Locate the cell with the specified text and output its (X, Y) center coordinate. 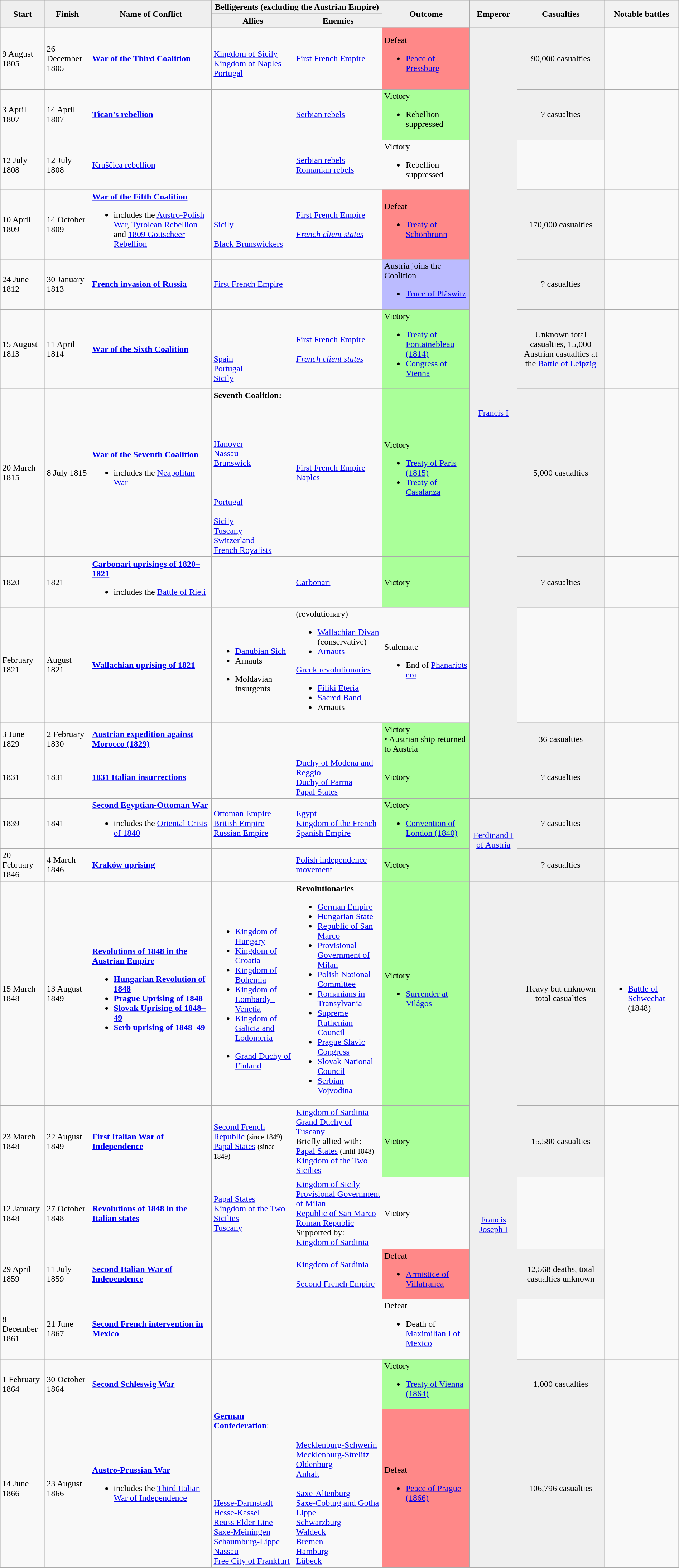
1831 Italian insurrections (151, 777)
VictoryTreaty of Vienna (1864) (426, 1384)
30 October 1864 (67, 1384)
23 August 1866 (67, 1488)
Serbian rebelsRomanian rebels (338, 165)
Allies (253, 21)
Start (23, 14)
War of the Sixth Coalition (151, 349)
Mecklenburg-Schwerin Mecklenburg-Strelitz Oldenburg Anhalt Saxe-Altenburg Saxe-Coburg and Gotha Lippe Schwarzburg Waldeck Bremen Hamburg Lübeck (338, 1488)
(revolutionary) Wallachian Divan (conservative)Arnauts Greek revolutionaries Filiki Eteria Sacred BandArnauts (338, 665)
Danubian SichArnauts Moldavian insurgents (253, 665)
29 April 1859 (23, 1274)
Revolutions of 1848 in the Austrian EmpireHungarian Revolution of 1848Prague Uprising of 1848Slovak Uprising of 1848–49Serb uprising of 1848–49 (151, 994)
3 June 1829 (23, 739)
12 July1808 (23, 165)
1820 (23, 582)
5,000 casualties (561, 473)
8 July 1815 (67, 473)
Carbonari uprisings of 1820–1821includes the Battle of Rieti (151, 582)
DefeatPeace of Pressburg (426, 59)
1821 (67, 582)
Battle of Schwechat (1848) (642, 994)
February 1821 (23, 665)
Revolutions of 1848 in the Italian states (151, 1213)
Second Egyptian-Ottoman Warincludes the Oriental Crisis of 1840 (151, 824)
Victory• Austrian ship returned to Austria (426, 739)
Casualties (561, 14)
12 July 1808 (67, 165)
3 April 1807 (23, 115)
12 January 1848 (23, 1213)
Egypt Kingdom of the French Spanish Empire (338, 824)
First French Empire Naples (338, 473)
VictorySurrender at Világos (426, 994)
Papal States Kingdom of the Two Sicilies Tuscany (253, 1213)
Carbonari (338, 582)
10 April 1809 (23, 225)
Finish (67, 14)
4 March 1846 (67, 865)
15 March 1848 (23, 994)
14 April 1807 (67, 115)
15 August 1813 (23, 349)
170,000 casualties (561, 225)
2 February 1830 (67, 739)
August 1821 (67, 665)
Seventh Coalition: Hanover Nassau Brunswick Portugal Sicily Tuscany Switzerland French Royalists (253, 473)
14 October 1809 (67, 225)
Wallachian uprising of 1821 (151, 665)
German Confederation: Hesse-Darmstadt Hesse-Kassel Reuss Elder Line Saxe-Meiningen Schaumburg-Lippe Nassau Free City of Frankfurt (253, 1488)
20 March 1815 (23, 473)
Kruščica rebellion (151, 165)
Kraków uprising (151, 865)
11 April 1814 (67, 349)
DefeatTreaty of Schönbrunn (426, 225)
Duchy of Modena and Reggio Duchy of Parma Papal States (338, 777)
Austria joins the CoalitionTruce of Pläswitz (426, 284)
11 July 1859 (67, 1274)
VictoryConvention of London (1840) (426, 824)
12,568 deaths, total casualties unknown (561, 1274)
20 February 1846 (23, 865)
DefeatArmistice of Villafranca (426, 1274)
Second French intervention in Mexico (151, 1329)
Enemies (338, 21)
13 August 1849 (67, 994)
Kingdom of Hungary Kingdom of Croatia Kingdom of Bohemia Kingdom of Lombardy–Venetia Kingdom of Galicia and Lodomeria Grand Duchy of Finland (253, 994)
VictoryTreaty of Fontainebleau (1814)Congress of Vienna (426, 349)
War of the Fifth Coalitionincludes the Austro-Polish War, Tyrolean Rebellion and 1809 Gottscheer Rebellion (151, 225)
War of the Third Coalition (151, 59)
8 December 1861 (23, 1329)
Emperor (493, 14)
Sicily Black Brunswickers (253, 225)
Unknown total casualties, 15,000 Austrian casualties at the Battle of Leipzig (561, 349)
Francis Joseph I (493, 1225)
26 December 1805 (67, 59)
DefeatDeath of Maximilian I of Mexico (426, 1329)
Name of Conflict (151, 14)
Austrian expedition against Morocco (1829) (151, 739)
StalemateEnd of Phanariots era (426, 665)
Austro-Prussian Warincludes the Third Italian War of Independence (151, 1488)
Kingdom of Sicily Provisional Government of Milan Republic of San Marco Roman RepublicSupported by: Kingdom of Sardinia (338, 1213)
Second French Republic (since 1849) Papal States (since 1849) (253, 1142)
23 March 1848 (23, 1142)
Outcome (426, 14)
36 casualties (561, 739)
22 August 1849 (67, 1142)
Francis I (493, 413)
Serbian rebels (338, 115)
Tican's rebellion (151, 115)
War of the Seventh Coalitionincludes the Neapolitan War (151, 473)
14 June 1866 (23, 1488)
Polish independence movement (338, 865)
Kingdom of Sardinia Grand Duchy of TuscanyBriefly allied with: Papal States (until 1848) Kingdom of the Two Sicilies (338, 1142)
Kingdom of SicilyKingdom of Naples Portugal (253, 59)
Second Schleswig War (151, 1384)
27 October 1848 (67, 1213)
French invasion of Russia (151, 284)
Spain Portugal Sicily (253, 349)
Notable battles (642, 14)
Ferdinand I of Austria (493, 840)
106,796 casualties (561, 1488)
1,000 casualties (561, 1384)
Kingdom of Sardinia Second French Empire (338, 1274)
DefeatPeace of Prague (1866) (426, 1488)
Belligerents (excluding the Austrian Empire) (297, 7)
30 January 1813 (67, 284)
VictoryTreaty of Paris (1815)Treaty of Casalanza (426, 473)
Ottoman Empire British Empire Russian Empire (253, 824)
15,580 casualties (561, 1142)
First Italian War of Independence (151, 1142)
1 February 1864 (23, 1384)
Second Italian War of Independence (151, 1274)
90,000 casualties (561, 59)
Heavy but unknown total casualties (561, 994)
1841 (67, 824)
21 June 1867 (67, 1329)
24 June 1812 (23, 284)
9 August 1805 (23, 59)
1839 (23, 824)
